For the text-containing cell, return its midpoint in (X, Y) coordinate format. 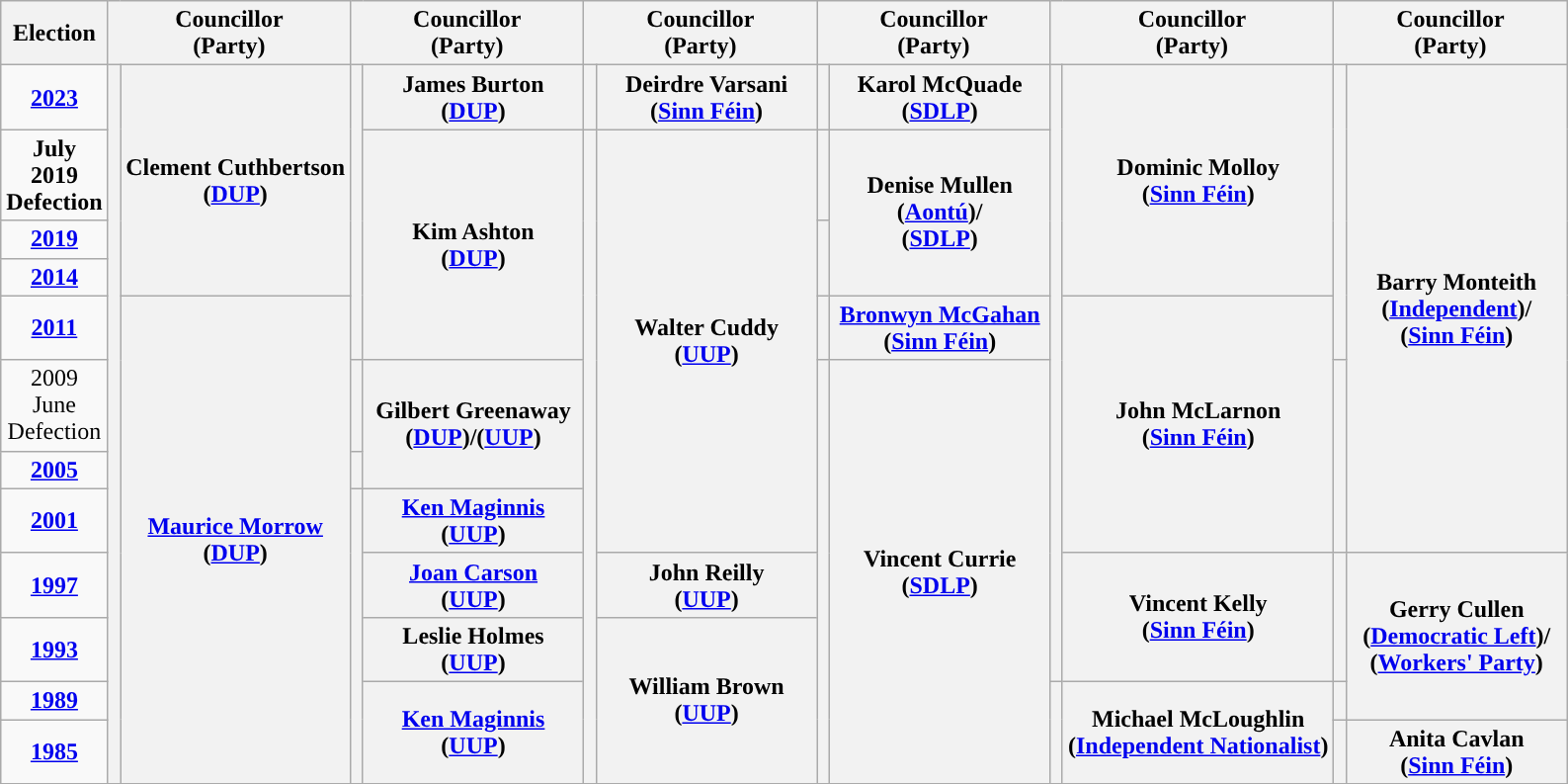
Leslie Holmes (UUP) (473, 649)
Clement Cuthbertson (DUP) (235, 180)
Gerry Cullen (Democratic Left)/ (Workers' Party) (1456, 636)
John McLarnon (Sinn Féin) (1197, 424)
2014 (54, 277)
2001 (54, 520)
2009 June Defection (54, 405)
1997 (54, 585)
Walter Cuddy (UUP) (706, 341)
Gilbert Greenaway (DUP)/(UUP) (473, 424)
1985 (54, 751)
Vincent Currie (SDLP) (940, 571)
Denise Mullen (Aontú)/ (SDLP) (940, 213)
2011 (54, 328)
Barry Monteith (Independent)/ (Sinn Féin) (1456, 309)
2005 (54, 470)
Dominic Molloy (Sinn Féin) (1197, 180)
Kim Ashton (DUP) (473, 245)
Deirdre Varsani (Sinn Féin) (706, 97)
Karol McQuade (SDLP) (940, 97)
1993 (54, 649)
Bronwyn McGahan (Sinn Féin) (940, 328)
William Brown (UUP) (706, 700)
Election (54, 34)
Maurice Morrow (DUP) (235, 540)
Vincent Kelly (Sinn Féin) (1197, 617)
2023 (54, 97)
1989 (54, 700)
Anita Cavlan (Sinn Féin) (1456, 751)
July 2019 Defection (54, 175)
Michael McLoughlin (Independent Nationalist) (1197, 732)
John Reilly (UUP) (706, 585)
James Burton (DUP) (473, 97)
2019 (54, 239)
Joan Carson (UUP) (473, 585)
